Provide the (x, y) coordinate of the cell's center where the given text is located.  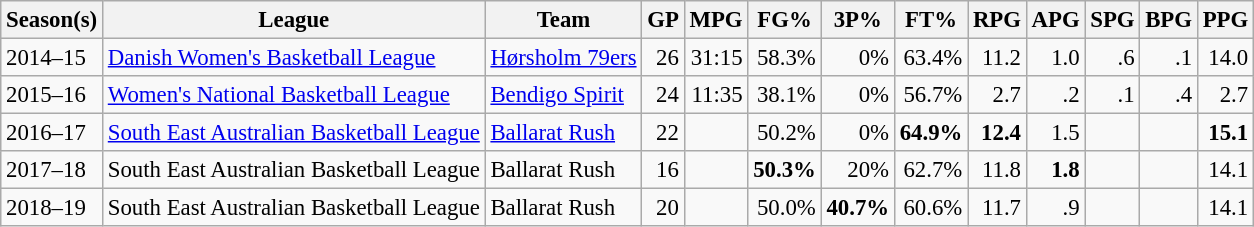
58.3% (784, 58)
.4 (1168, 95)
2015–16 (52, 95)
60.6% (930, 208)
Bendigo Spirit (564, 95)
League (294, 20)
15.1 (1225, 133)
2014–15 (52, 58)
.9 (1056, 208)
56.7% (930, 95)
50.0% (784, 208)
1.8 (1056, 170)
11.2 (998, 58)
14.0 (1225, 58)
PPG (1225, 20)
50.3% (784, 170)
20 (663, 208)
16 (663, 170)
11.8 (998, 170)
11.7 (998, 208)
64.9% (930, 133)
40.7% (858, 208)
63.4% (930, 58)
3P% (858, 20)
Danish Women's Basketball League (294, 58)
62.7% (930, 170)
2017–18 (52, 170)
38.1% (784, 95)
20% (858, 170)
26 (663, 58)
GP (663, 20)
Hørsholm 79ers (564, 58)
SPG (1112, 20)
2018–19 (52, 208)
31:15 (716, 58)
Team (564, 20)
1.0 (1056, 58)
MPG (716, 20)
24 (663, 95)
Season(s) (52, 20)
2016–17 (52, 133)
22 (663, 133)
.6 (1112, 58)
11:35 (716, 95)
50.2% (784, 133)
BPG (1168, 20)
1.5 (1056, 133)
12.4 (998, 133)
.2 (1056, 95)
Women's National Basketball League (294, 95)
FT% (930, 20)
APG (1056, 20)
RPG (998, 20)
FG% (784, 20)
